Extract the (X, Y) coordinate from the center of the cell holding the provided text.  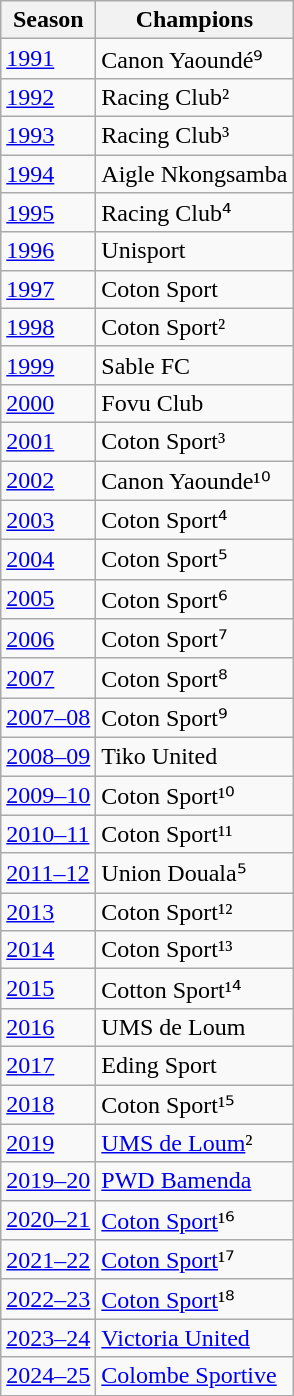
2019–20 (48, 1181)
Racing Club⁴ (194, 213)
2006 (48, 639)
Coton Sport¹¹ (194, 834)
2008–09 (48, 756)
2021–22 (48, 1260)
Coton Sport¹⁰ (194, 796)
Union Douala⁵ (194, 873)
2020–21 (48, 1220)
Victoria United (194, 1338)
UMS de Loum² (194, 1143)
1993 (48, 135)
Sable FC (194, 365)
Racing Club³ (194, 135)
Coton Sport¹⁸ (194, 1299)
Aigle Nkongsamba (194, 173)
2024–25 (48, 1376)
Racing Club² (194, 97)
1995 (48, 213)
2015 (48, 989)
2014 (48, 950)
Fovu Club (194, 403)
Coton Sport⁶ (194, 599)
2000 (48, 403)
2002 (48, 480)
Colombe Sportive (194, 1376)
Coton Sport⁵ (194, 560)
Coton Sport (194, 289)
Canon Yaoundé⁹ (194, 59)
2005 (48, 599)
2018 (48, 1104)
1994 (48, 173)
Coton Sport¹⁷ (194, 1260)
Cotton Sport¹⁴ (194, 989)
Coton Sport¹³ (194, 950)
UMS de Loum (194, 1027)
2003 (48, 520)
2010–11 (48, 834)
1996 (48, 251)
Coton Sport⁸ (194, 678)
PWD Bamenda (194, 1181)
Coton Sport² (194, 327)
2019 (48, 1143)
2009–10 (48, 796)
2007–08 (48, 718)
1998 (48, 327)
1992 (48, 97)
1991 (48, 59)
Coton Sport⁷ (194, 639)
Tiko United (194, 756)
Coton Sport⁹ (194, 718)
Unisport (194, 251)
1997 (48, 289)
2017 (48, 1065)
Eding Sport (194, 1065)
Coton Sport³ (194, 441)
Coton Sport⁴ (194, 520)
Champions (194, 20)
2011–12 (48, 873)
2023–24 (48, 1338)
2022–23 (48, 1299)
Coton Sport¹⁵ (194, 1104)
2007 (48, 678)
2016 (48, 1027)
2004 (48, 560)
Coton Sport¹⁶ (194, 1220)
2013 (48, 912)
Canon Yaounde¹⁰ (194, 480)
1999 (48, 365)
Coton Sport¹² (194, 912)
2001 (48, 441)
Season (48, 20)
